Search for the cell housing the specified text and yield its [x, y] center coordinate. 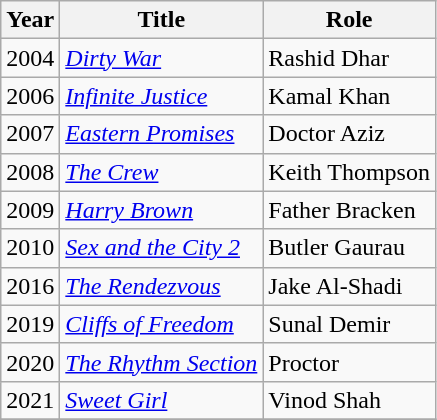
The Rhythm Section [162, 362]
Doctor Aziz [350, 134]
2021 [30, 400]
2006 [30, 96]
Father Bracken [350, 210]
Jake Al-Shadi [350, 286]
Sex and the City 2 [162, 248]
Keith Thompson [350, 172]
2004 [30, 58]
Infinite Justice [162, 96]
Proctor [350, 362]
Rashid Dhar [350, 58]
Cliffs of Freedom [162, 324]
Harry Brown [162, 210]
Kamal Khan [350, 96]
2010 [30, 248]
Butler Gaurau [350, 248]
Vinod Shah [350, 400]
Sunal Demir [350, 324]
Dirty War [162, 58]
Role [350, 20]
The Crew [162, 172]
The Rendezvous [162, 286]
Sweet Girl [162, 400]
2016 [30, 286]
2020 [30, 362]
2009 [30, 210]
2007 [30, 134]
Title [162, 20]
Eastern Promises [162, 134]
Year [30, 20]
2008 [30, 172]
2019 [30, 324]
